Locate the cell with the specified text and output its (x, y) center coordinate. 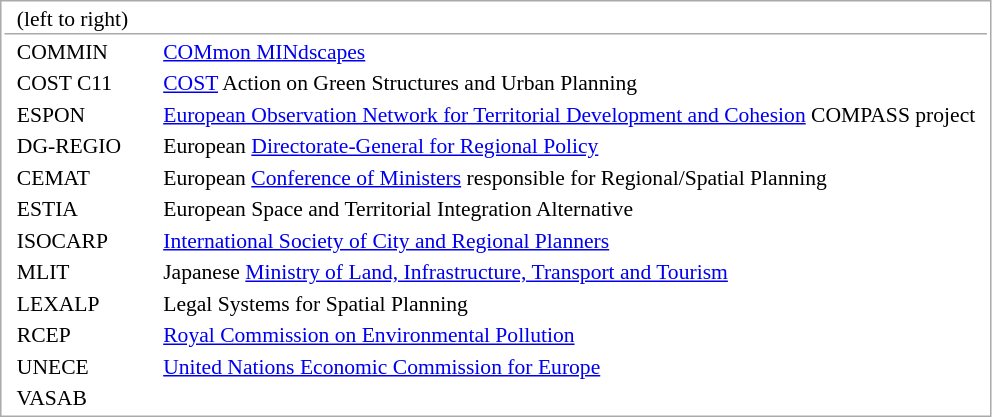
ESTIA (81, 209)
COMMIN (81, 52)
UNECE (81, 366)
COST Action on Green Structures and Urban Planning (575, 83)
VASAB (81, 398)
European Space and Territorial Integration Alternative (575, 209)
LEXALP (81, 304)
COST C11 (81, 83)
International Society of City and Regional Planners (575, 240)
CEMAT (81, 178)
COMmon MINdscapes (575, 52)
(left to right) (496, 19)
ISOCARP (81, 240)
United Nations Economic Commission for Europe (575, 366)
Legal Systems for Spatial Planning (575, 304)
European Observation Network for Territorial Development and Cohesion COMPASS project (575, 114)
MLIT (81, 272)
DG-REGIO (81, 146)
Japanese Ministry of Land, Infrastructure, Transport and Tourism (575, 272)
European Directorate-General for Regional Policy (575, 146)
European Conference of Ministers responsible for Regional/Spatial Planning (575, 178)
ESPON (81, 114)
RCEP (81, 335)
Royal Commission on Environmental Pollution (575, 335)
